Capture the cell that displays the provided text and extract its (x, y) central coordinate. 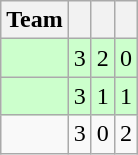
Team (35, 20)
